From the cell containing the given text, extract its center point as (x, y) coordinate. 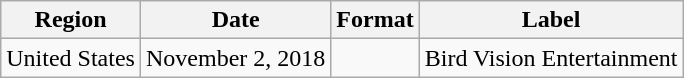
Date (235, 20)
United States (71, 58)
Label (551, 20)
November 2, 2018 (235, 58)
Bird Vision Entertainment (551, 58)
Region (71, 20)
Format (375, 20)
